Extract the (x, y) coordinate from the center of the cell holding the provided text.  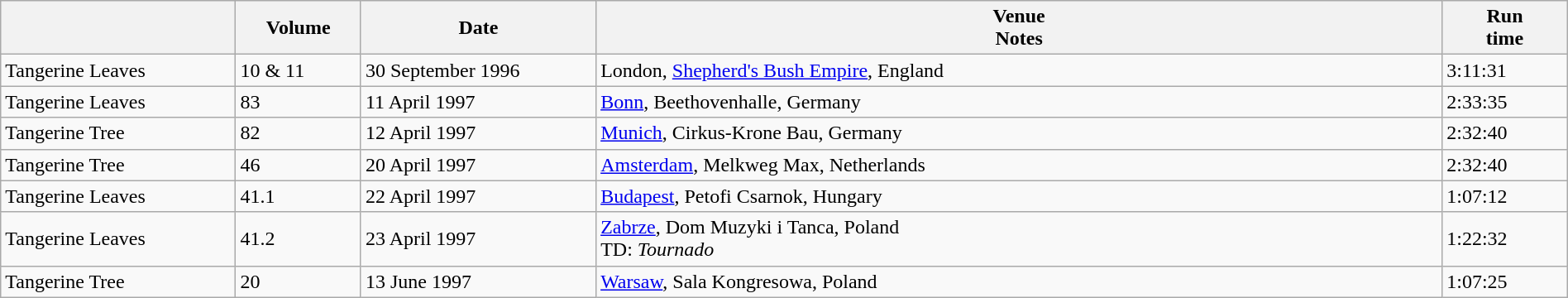
12 April 1997 (478, 133)
41.2 (299, 238)
10 & 11 (299, 70)
VenueNotes (1019, 28)
London, Shepherd's Bush Empire, England (1019, 70)
Amsterdam, Melkweg Max, Netherlands (1019, 165)
13 June 1997 (478, 281)
22 April 1997 (478, 196)
2:33:35 (1505, 102)
Bonn, Beethovenhalle, Germany (1019, 102)
46 (299, 165)
11 April 1997 (478, 102)
30 September 1996 (478, 70)
1:07:12 (1505, 196)
Warsaw, Sala Kongresowa, Poland (1019, 281)
82 (299, 133)
Date (478, 28)
Zabrze, Dom Muzyki i Tanca, PolandTD: Tournado (1019, 238)
23 April 1997 (478, 238)
Budapest, Petofi Csarnok, Hungary (1019, 196)
1:07:25 (1505, 281)
83 (299, 102)
41.1 (299, 196)
20 (299, 281)
Munich, Cirkus-Krone Bau, Germany (1019, 133)
3:11:31 (1505, 70)
1:22:32 (1505, 238)
Runtime (1505, 28)
20 April 1997 (478, 165)
Volume (299, 28)
